Provide the (X, Y) coordinate of the cell's center where the given text is located.  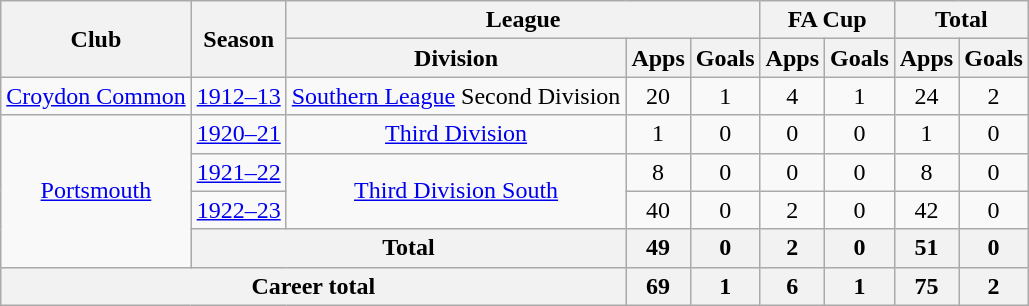
4 (792, 96)
51 (926, 248)
Southern League Second Division (456, 96)
Division (456, 58)
1922–23 (238, 210)
1912–13 (238, 96)
FA Cup (827, 20)
69 (658, 286)
49 (658, 248)
42 (926, 210)
75 (926, 286)
40 (658, 210)
Season (238, 39)
24 (926, 96)
Third Division South (456, 191)
6 (792, 286)
Third Division (456, 134)
League (523, 20)
Portsmouth (96, 191)
1921–22 (238, 172)
20 (658, 96)
Club (96, 39)
1920–21 (238, 134)
Career total (314, 286)
Croydon Common (96, 96)
